Identify which cell holds the provided text, then report its (x, y) central coordinate. 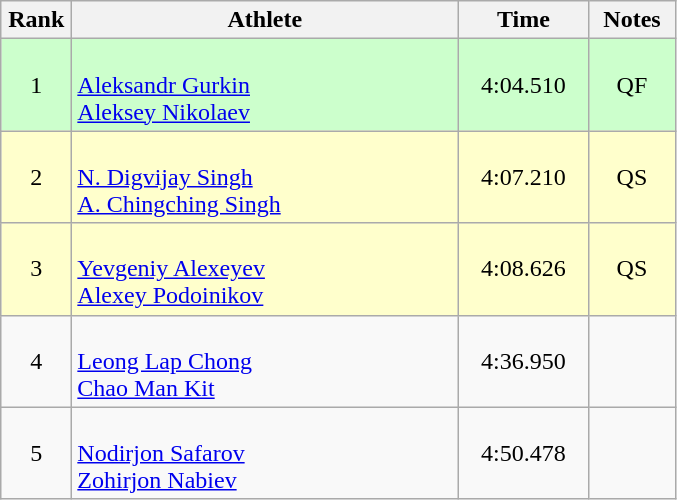
3 (36, 269)
4:08.626 (524, 269)
Rank (36, 20)
4:04.510 (524, 85)
4 (36, 361)
4:36.950 (524, 361)
Leong Lap ChongChao Man Kit (265, 361)
4:50.478 (524, 453)
Notes (632, 20)
QF (632, 85)
2 (36, 177)
Yevgeniy AlexeyevAlexey Podoinikov (265, 269)
Aleksandr GurkinAleksey Nikolaev (265, 85)
N. Digvijay SinghA. Chingching Singh (265, 177)
Athlete (265, 20)
5 (36, 453)
4:07.210 (524, 177)
Nodirjon SafarovZohirjon Nabiev (265, 453)
Time (524, 20)
1 (36, 85)
